Return (x, y) of the center of cell containing provided text 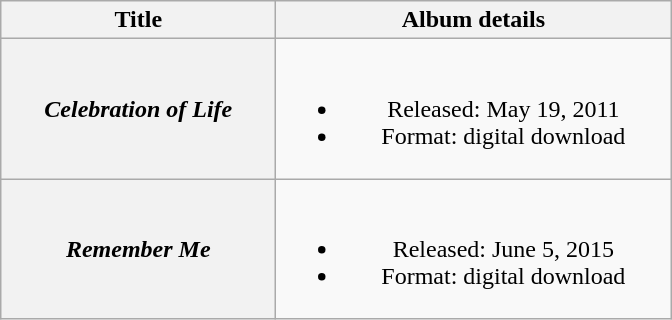
Celebration of Life (138, 109)
Released: June 5, 2015Format: digital download (474, 249)
Released: May 19, 2011Format: digital download (474, 109)
Album details (474, 20)
Title (138, 20)
Remember Me (138, 249)
